Search for the cell housing the specified text and yield its [x, y] center coordinate. 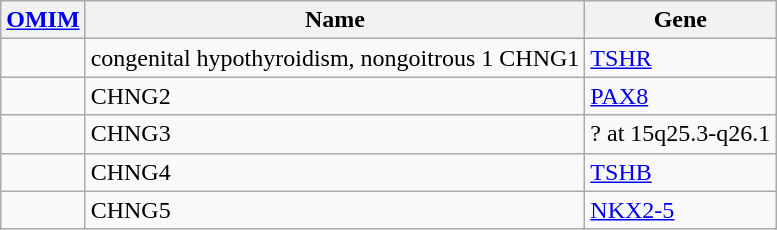
TSHR [680, 58]
PAX8 [680, 96]
NKX2-5 [680, 210]
OMIM [43, 20]
congenital hypothyroidism, nongoitrous 1 CHNG1 [335, 58]
Gene [680, 20]
CHNG2 [335, 96]
TSHB [680, 172]
? at 15q25.3-q26.1 [680, 134]
CHNG5 [335, 210]
Name [335, 20]
CHNG3 [335, 134]
CHNG4 [335, 172]
